Return the [X, Y] coordinate for the center point of the cell that contains the specified text.  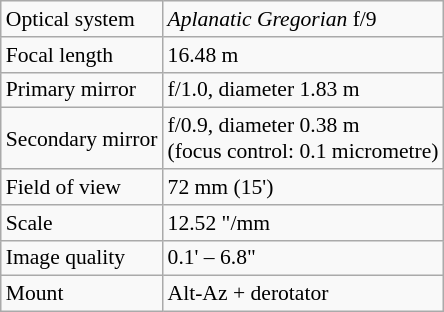
Field of view [82, 187]
f/1.0, diameter 1.83 m [304, 90]
Image quality [82, 258]
Mount [82, 294]
Aplanatic Gregorian f/9 [304, 19]
Primary mirror [82, 90]
Optical system [82, 19]
Scale [82, 223]
0.1' – 6.8" [304, 258]
Secondary mirror [82, 138]
Alt-Az + derotator [304, 294]
12.52 "/mm [304, 223]
Focal length [82, 55]
f/0.9, diameter 0.38 m(focus control: 0.1 micrometre) [304, 138]
72 mm (15') [304, 187]
16.48 m [304, 55]
